Detect which cell encompasses the target text, then output its [x, y] center coordinate. 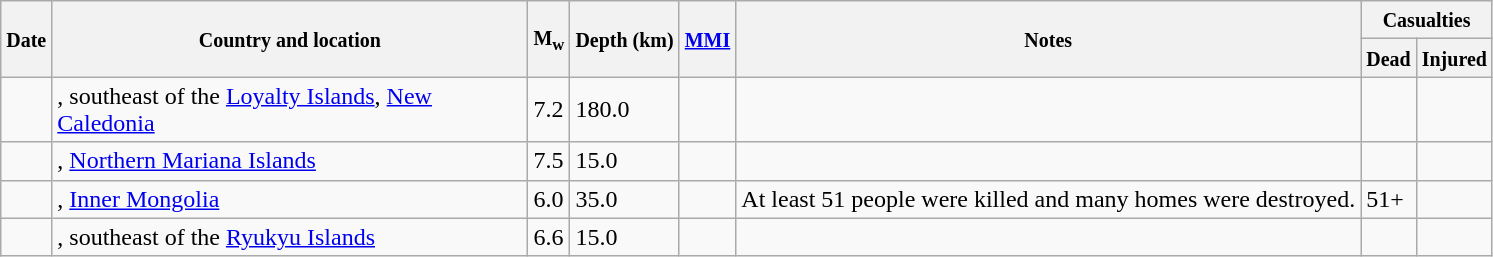
Depth (km) [624, 39]
Dead [1389, 58]
7.2 [549, 110]
Notes [1048, 39]
6.6 [549, 237]
7.5 [549, 161]
6.0 [549, 199]
Mw [549, 39]
, southeast of the Ryukyu Islands [290, 237]
180.0 [624, 110]
, southeast of the Loyalty Islands, New Caledonia [290, 110]
, Northern Mariana Islands [290, 161]
Injured [1454, 58]
MMI [708, 39]
51+ [1389, 199]
Casualties [1427, 20]
, Inner Mongolia [290, 199]
Date [26, 39]
At least 51 people were killed and many homes were destroyed. [1048, 199]
Country and location [290, 39]
35.0 [624, 199]
